Output the (X, Y) coordinate of the center of the cell containing the given text.  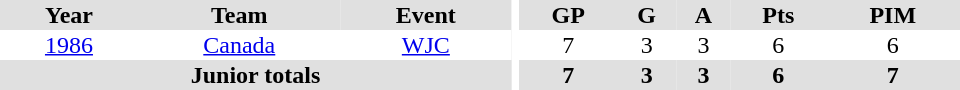
Year (69, 15)
G (646, 15)
Pts (778, 15)
Event (426, 15)
A (704, 15)
Junior totals (256, 75)
PIM (893, 15)
Team (240, 15)
Canada (240, 45)
GP (568, 15)
WJC (426, 45)
1986 (69, 45)
